Return the (x, y) coordinate for the center point of the cell that contains the specified text.  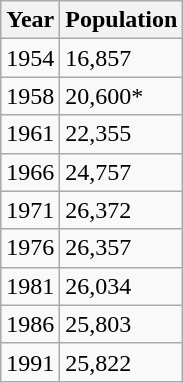
Year (30, 20)
Population (122, 20)
25,822 (122, 362)
1961 (30, 134)
1981 (30, 286)
22,355 (122, 134)
24,757 (122, 172)
20,600* (122, 96)
1958 (30, 96)
26,357 (122, 248)
26,034 (122, 286)
1971 (30, 210)
1991 (30, 362)
26,372 (122, 210)
1986 (30, 324)
1954 (30, 58)
1966 (30, 172)
25,803 (122, 324)
1976 (30, 248)
16,857 (122, 58)
